Extract the [X, Y] coordinate from the center of the cell holding the provided text.  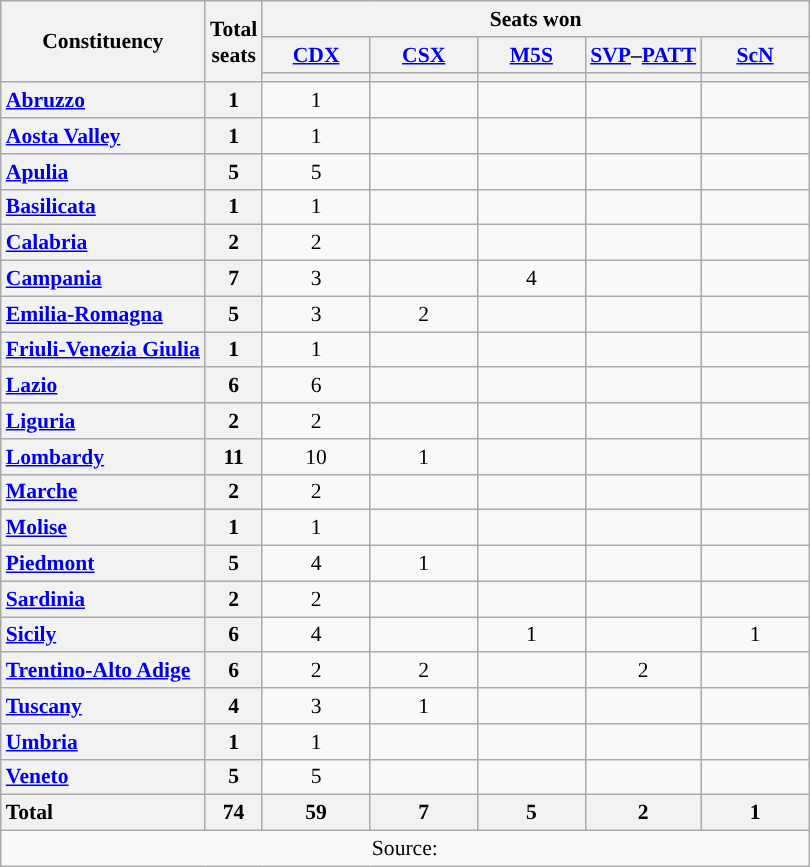
10 [316, 457]
Campania [103, 279]
Friuli-Venezia Giulia [103, 350]
Lazio [103, 386]
Basilicata [103, 207]
CSX [424, 55]
Abruzzo [103, 101]
ScN [755, 55]
Veneto [103, 777]
Sardinia [103, 599]
Liguria [103, 421]
Seats won [536, 19]
Constituency [103, 42]
Trentino-Alto Adige [103, 671]
Molise [103, 528]
Umbria [103, 742]
Apulia [103, 172]
CDX [316, 55]
Total [103, 813]
Tuscany [103, 706]
Totalseats [234, 42]
Lombardy [103, 457]
SVP–PATT [643, 55]
Marche [103, 492]
59 [316, 813]
Piedmont [103, 564]
M5S [532, 55]
Calabria [103, 243]
Source: [405, 849]
11 [234, 457]
Sicily [103, 635]
Aosta Valley [103, 136]
Emilia-Romagna [103, 314]
74 [234, 813]
